Locate the cell with the specified text and output its [x, y] center coordinate. 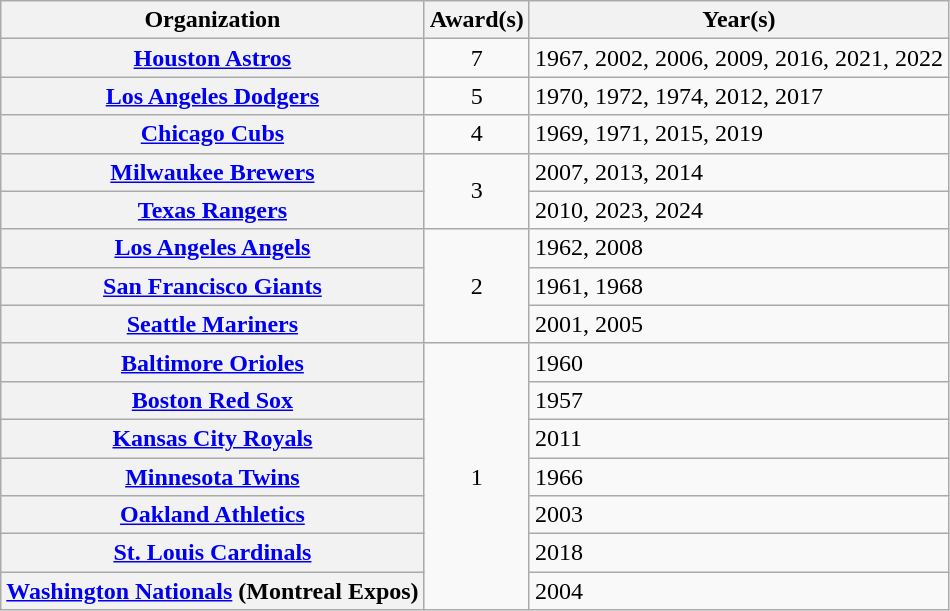
1961, 1968 [738, 286]
1969, 1971, 2015, 2019 [738, 134]
2007, 2013, 2014 [738, 172]
Award(s) [476, 20]
Boston Red Sox [212, 400]
4 [476, 134]
1966 [738, 477]
1962, 2008 [738, 248]
2011 [738, 438]
Year(s) [738, 20]
1967, 2002, 2006, 2009, 2016, 2021, 2022 [738, 58]
2010, 2023, 2024 [738, 210]
Texas Rangers [212, 210]
2003 [738, 515]
Houston Astros [212, 58]
San Francisco Giants [212, 286]
Baltimore Orioles [212, 362]
1970, 1972, 1974, 2012, 2017 [738, 96]
5 [476, 96]
Chicago Cubs [212, 134]
2 [476, 286]
1957 [738, 400]
Organization [212, 20]
Milwaukee Brewers [212, 172]
1960 [738, 362]
St. Louis Cardinals [212, 553]
2018 [738, 553]
7 [476, 58]
Los Angeles Dodgers [212, 96]
2001, 2005 [738, 324]
Kansas City Royals [212, 438]
2004 [738, 591]
1 [476, 476]
Los Angeles Angels [212, 248]
Seattle Mariners [212, 324]
Washington Nationals (Montreal Expos) [212, 591]
3 [476, 191]
Minnesota Twins [212, 477]
Oakland Athletics [212, 515]
